Output the [x, y] coordinate of the center of the cell containing the given text.  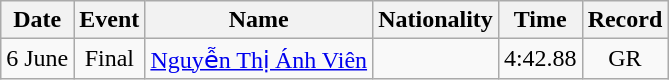
Event [110, 20]
Nguyễn Thị Ánh Viên [259, 59]
Date [38, 20]
6 June [38, 59]
GR [625, 59]
Nationality [436, 20]
Record [625, 20]
Final [110, 59]
Name [259, 20]
Time [540, 20]
4:42.88 [540, 59]
